Scan for the cell matching the given text and deliver its [X, Y] coordinate at center. 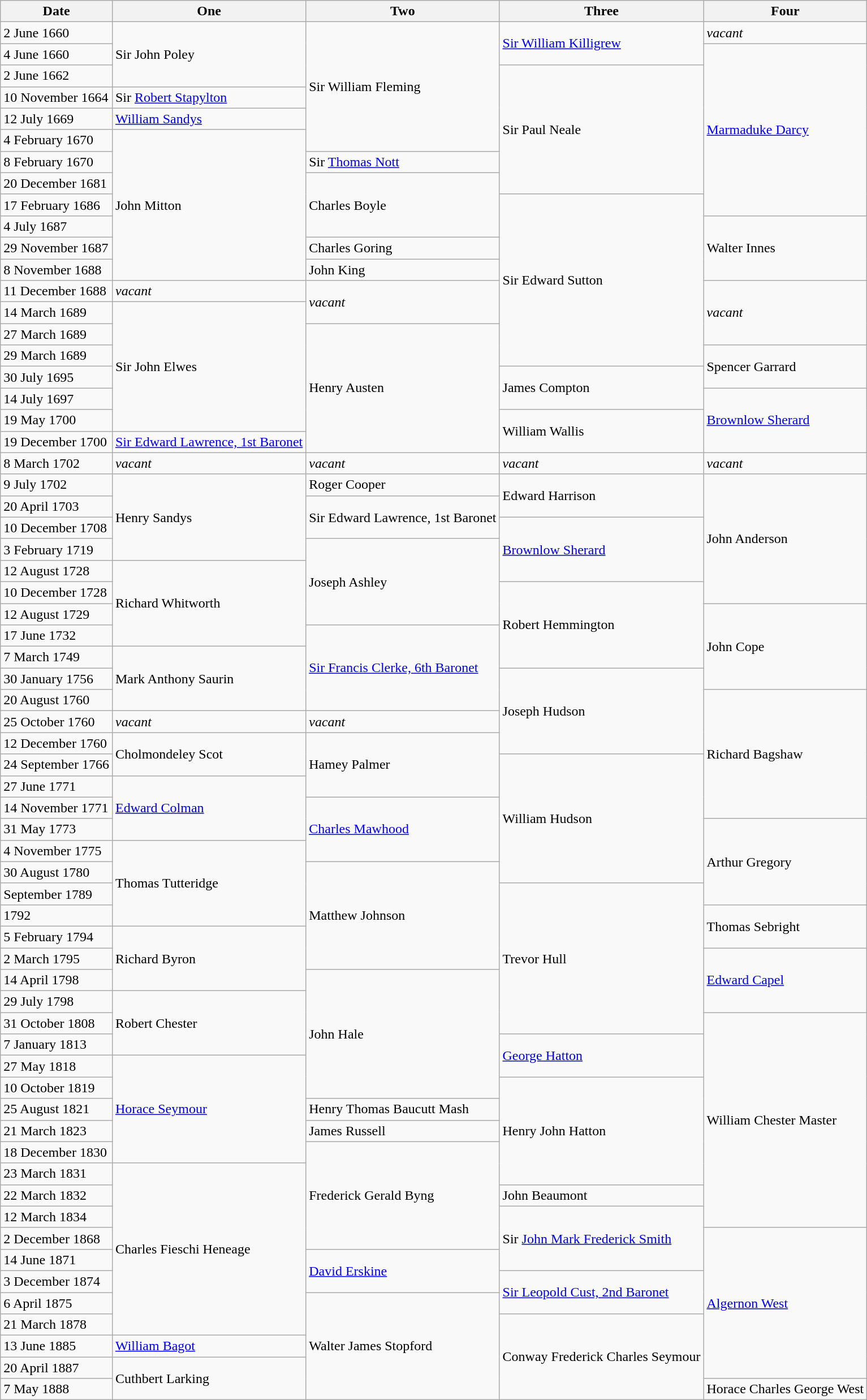
2 December 1868 [57, 1238]
31 October 1808 [57, 1023]
Sir Leopold Cust, 2nd Baronet [602, 1292]
7 March 1749 [57, 657]
Henry Sandys [209, 517]
Roger Cooper [403, 485]
3 December 1874 [57, 1281]
29 March 1689 [57, 356]
John Cope [785, 646]
12 August 1728 [57, 571]
4 July 1687 [57, 226]
Joseph Hudson [602, 711]
8 November 1688 [57, 270]
Horace Seymour [209, 1109]
Thomas Sebright [785, 926]
10 December 1728 [57, 592]
Sir John Mark Frederick Smith [602, 1238]
12 July 1669 [57, 119]
Sir Robert Stapylton [209, 97]
Sir John Poley [209, 54]
Robert Hemmington [602, 624]
20 December 1681 [57, 183]
9 July 1702 [57, 485]
James Russell [403, 1131]
2 June 1660 [57, 33]
Charles Boyle [403, 205]
Sir Thomas Nott [403, 162]
Edward Colman [209, 808]
7 January 1813 [57, 1045]
2 March 1795 [57, 959]
Sir Francis Clerke, 6th Baronet [403, 668]
Mark Anthony Saurin [209, 679]
18 December 1830 [57, 1152]
12 August 1729 [57, 614]
11 December 1688 [57, 291]
John Hale [403, 1034]
William Hudson [602, 819]
Edward Capel [785, 980]
Spencer Garrard [785, 367]
4 November 1775 [57, 851]
12 December 1760 [57, 743]
Joseph Ashley [403, 581]
14 June 1871 [57, 1260]
Trevor Hull [602, 958]
30 January 1756 [57, 679]
Cholmondeley Scot [209, 754]
George Hatton [602, 1056]
12 March 1834 [57, 1217]
Conway Frederick Charles Seymour [602, 1357]
John King [403, 270]
25 October 1760 [57, 722]
24 September 1766 [57, 765]
17 June 1732 [57, 636]
3 February 1719 [57, 549]
One [209, 11]
Sir Edward Sutton [602, 280]
September 1789 [57, 894]
5 February 1794 [57, 937]
30 August 1780 [57, 872]
Walter Innes [785, 248]
13 June 1885 [57, 1346]
31 May 1773 [57, 829]
19 December 1700 [57, 442]
Three [602, 11]
14 March 1689 [57, 313]
19 May 1700 [57, 420]
27 May 1818 [57, 1066]
David Erskine [403, 1270]
1792 [57, 915]
William Sandys [209, 119]
Sir William Fleming [403, 87]
Richard Bagshaw [785, 754]
Cuthbert Larking [209, 1379]
Thomas Tutteridge [209, 883]
John Anderson [785, 539]
4 February 1670 [57, 140]
William Chester Master [785, 1120]
Charles Mawhood [403, 829]
Robert Chester [209, 1023]
7 May 1888 [57, 1389]
Arthur Gregory [785, 861]
10 December 1708 [57, 528]
Richard Byron [209, 958]
Four [785, 11]
Two [403, 11]
25 August 1821 [57, 1109]
27 March 1689 [57, 334]
William Wallis [602, 431]
30 July 1695 [57, 377]
Walter James Stopford [403, 1346]
Charles Fieschi Heneage [209, 1249]
William Bagot [209, 1346]
Sir William Killigrew [602, 44]
17 February 1686 [57, 205]
21 March 1878 [57, 1325]
Marmaduke Darcy [785, 130]
20 August 1760 [57, 700]
29 July 1798 [57, 1002]
Matthew Johnson [403, 915]
Horace Charles George West [785, 1389]
Charles Goring [403, 248]
Henry Austen [403, 388]
Hamey Palmer [403, 765]
Sir Paul Neale [602, 130]
23 March 1831 [57, 1174]
Date [57, 11]
14 November 1771 [57, 808]
14 April 1798 [57, 980]
8 March 1702 [57, 463]
2 June 1662 [57, 76]
8 February 1670 [57, 162]
6 April 1875 [57, 1303]
Henry Thomas Baucutt Mash [403, 1109]
James Compton [602, 388]
21 March 1823 [57, 1131]
4 June 1660 [57, 54]
Algernon West [785, 1303]
22 March 1832 [57, 1195]
10 November 1664 [57, 97]
Sir John Elwes [209, 367]
10 October 1819 [57, 1088]
29 November 1687 [57, 248]
Richard Whitworth [209, 603]
Frederick Gerald Byng [403, 1195]
20 April 1887 [57, 1368]
John Beaumont [602, 1195]
Henry John Hatton [602, 1131]
Edward Harrison [602, 496]
27 June 1771 [57, 786]
John Mitton [209, 205]
20 April 1703 [57, 506]
14 July 1697 [57, 399]
